Scan for the cell matching the given text and deliver its (X, Y) coordinate at center. 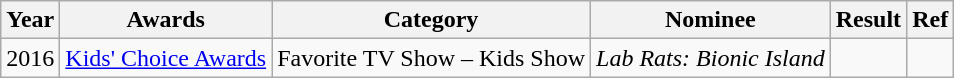
2016 (30, 58)
Awards (166, 20)
Year (30, 20)
Category (432, 20)
Kids' Choice Awards (166, 58)
Favorite TV Show – Kids Show (432, 58)
Ref (930, 20)
Nominee (711, 20)
Result (868, 20)
Lab Rats: Bionic Island (711, 58)
